Pinpoint the cell where the given text exists, returning its (X, Y) midpoint coordinate. 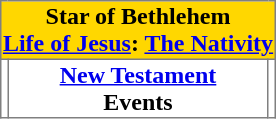
New TestamentEvents (138, 88)
Star of BethlehemLife of Jesus: The Nativity (138, 30)
